From the cell containing the given text, extract its center point as (x, y) coordinate. 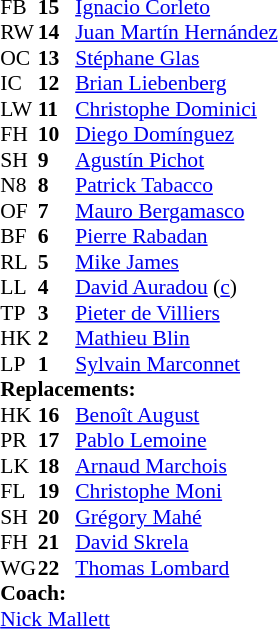
2 (57, 339)
Sylvain Marconnet (176, 364)
Mathieu Blin (176, 339)
Juan Martín Hernández (176, 33)
David Skrela (176, 543)
RW (19, 33)
Replacements: (139, 389)
4 (57, 287)
6 (57, 237)
IC (19, 83)
14 (57, 33)
Grégory Mahé (176, 517)
David Auradou (c) (176, 287)
Coach: (139, 593)
PR (19, 441)
5 (57, 262)
19 (57, 491)
18 (57, 466)
Mauro Bergamasco (176, 211)
12 (57, 83)
Christophe Dominici (176, 109)
1 (57, 364)
3 (57, 313)
21 (57, 543)
Brian Liebenberg (176, 83)
Pieter de Villiers (176, 313)
Pablo Lemoine (176, 441)
LW (19, 109)
Diego Domínguez (176, 135)
LP (19, 364)
11 (57, 109)
OC (19, 58)
OF (19, 211)
16 (57, 415)
9 (57, 160)
RL (19, 262)
Mike James (176, 262)
N8 (19, 185)
LL (19, 287)
10 (57, 135)
Thomas Lombard (176, 568)
22 (57, 568)
Benoît August (176, 415)
20 (57, 517)
7 (57, 211)
Arnaud Marchois (176, 466)
17 (57, 441)
Christophe Moni (176, 491)
WG (19, 568)
8 (57, 185)
BF (19, 237)
TP (19, 313)
Stéphane Glas (176, 58)
Pierre Rabadan (176, 237)
13 (57, 58)
Patrick Tabacco (176, 185)
Agustín Pichot (176, 160)
LK (19, 466)
FL (19, 491)
